Provide the (x, y) coordinate of the cell's center where the given text is located.  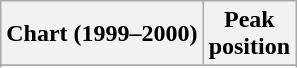
Peak position (249, 34)
Chart (1999–2000) (102, 34)
